Locate the cell with the specified text and output its (x, y) center coordinate. 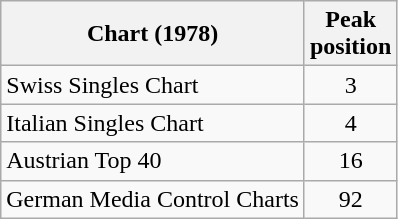
4 (350, 123)
Austrian Top 40 (153, 161)
16 (350, 161)
92 (350, 199)
Peakposition (350, 34)
3 (350, 85)
Swiss Singles Chart (153, 85)
Italian Singles Chart (153, 123)
German Media Control Charts (153, 199)
Chart (1978) (153, 34)
